Extract the (X, Y) coordinate from the center of the cell holding the provided text.  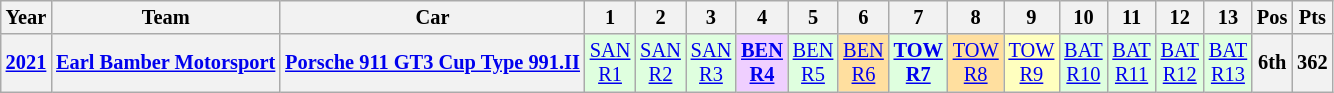
9 (1032, 17)
BENR4 (762, 63)
BATR11 (1131, 63)
3 (711, 17)
Pts (1312, 17)
12 (1180, 17)
7 (918, 17)
2 (660, 17)
Pos (1272, 17)
TOWR9 (1032, 63)
BATR13 (1228, 63)
BATR12 (1180, 63)
4 (762, 17)
5 (813, 17)
6th (1272, 63)
SANR1 (610, 63)
10 (1083, 17)
BATR10 (1083, 63)
TOWR8 (976, 63)
SANR3 (711, 63)
1 (610, 17)
Team (166, 17)
Earl Bamber Motorsport (166, 63)
8 (976, 17)
Year (26, 17)
11 (1131, 17)
13 (1228, 17)
2021 (26, 63)
Porsche 911 GT3 Cup Type 991.II (432, 63)
BENR5 (813, 63)
BENR6 (863, 63)
TOWR7 (918, 63)
362 (1312, 63)
Car (432, 17)
SANR2 (660, 63)
6 (863, 17)
